Identify which cell holds the provided text, then report its (x, y) central coordinate. 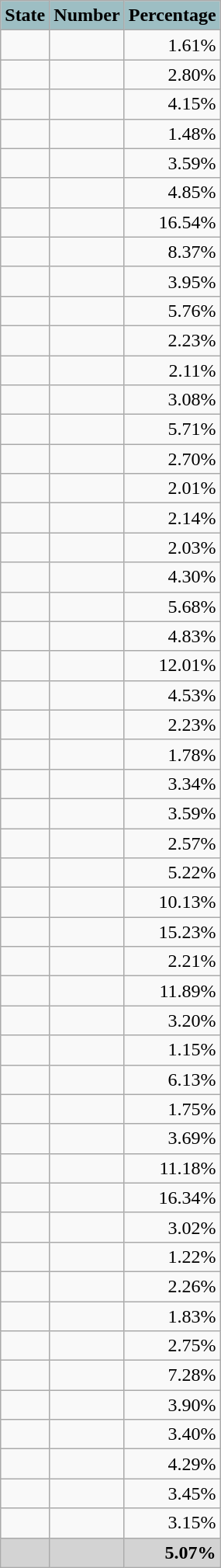
11.18% (172, 1168)
1.61% (172, 45)
1.78% (172, 754)
2.03% (172, 548)
7.28% (172, 1375)
1.22% (172, 1257)
4.85% (172, 193)
2.57% (172, 843)
4.29% (172, 1464)
5.68% (172, 607)
3.95% (172, 281)
10.13% (172, 902)
3.69% (172, 1139)
15.23% (172, 932)
2.70% (172, 459)
3.45% (172, 1493)
5.07% (172, 1552)
3.08% (172, 400)
2.11% (172, 370)
2.26% (172, 1286)
3.15% (172, 1523)
5.22% (172, 873)
2.80% (172, 75)
Percentage (172, 16)
4.83% (172, 636)
State (25, 16)
2.75% (172, 1346)
8.37% (172, 252)
3.02% (172, 1227)
2.21% (172, 961)
1.15% (172, 1050)
5.71% (172, 429)
3.34% (172, 784)
3.40% (172, 1434)
3.20% (172, 1020)
5.76% (172, 311)
12.01% (172, 666)
1.75% (172, 1109)
Number (87, 16)
4.30% (172, 577)
3.90% (172, 1405)
2.01% (172, 488)
6.13% (172, 1080)
1.48% (172, 134)
11.89% (172, 991)
16.54% (172, 222)
2.14% (172, 518)
4.15% (172, 104)
4.53% (172, 695)
1.83% (172, 1316)
16.34% (172, 1198)
